Search for the cell housing the specified text and yield its [x, y] center coordinate. 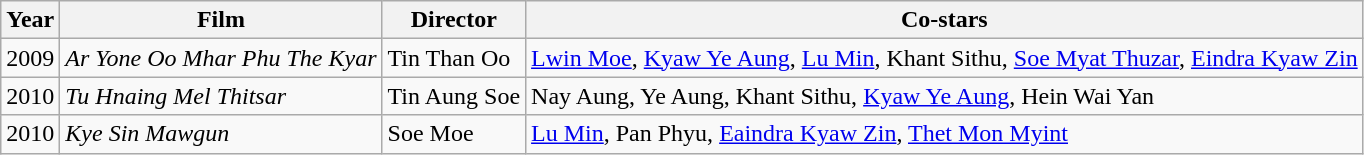
Nay Aung, Ye Aung, Khant Sithu, Kyaw Ye Aung, Hein Wai Yan [945, 96]
Lu Min, Pan Phyu, Eaindra Kyaw Zin, Thet Mon Myint [945, 134]
Co-stars [945, 20]
Year [30, 20]
Film [221, 20]
Lwin Moe, Kyaw Ye Aung, Lu Min, Khant Sithu, Soe Myat Thuzar, Eindra Kyaw Zin [945, 58]
Tin Aung Soe [454, 96]
Tin Than Oo [454, 58]
Director [454, 20]
Ar Yone Oo Mhar Phu The Kyar [221, 58]
Soe Moe [454, 134]
Kye Sin Mawgun [221, 134]
Tu Hnaing Mel Thitsar [221, 96]
2009 [30, 58]
